Locate the cell with the specified text and output its (X, Y) center coordinate. 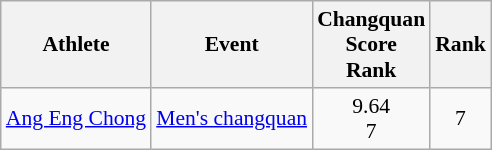
Event (232, 44)
9.647 (371, 118)
ChangquanScoreRank (371, 44)
Rank (460, 44)
Ang Eng Chong (76, 118)
Men's changquan (232, 118)
Athlete (76, 44)
7 (460, 118)
